Locate the cell with the specified text and output its [x, y] center coordinate. 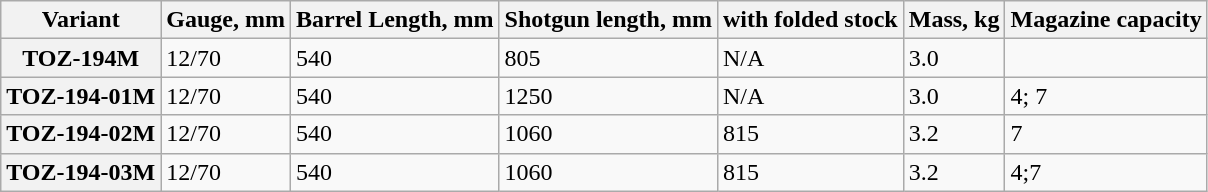
Barrel Length, mm [394, 20]
1250 [608, 96]
TOZ-194-02M [81, 134]
TOZ-194-03M [81, 172]
805 [608, 58]
Variant [81, 20]
Magazine capacity [1106, 20]
4;7 [1106, 172]
with folded stock [810, 20]
4; 7 [1106, 96]
TOZ-194M [81, 58]
7 [1106, 134]
Mass, kg [954, 20]
Shotgun length, mm [608, 20]
TOZ-194-01M [81, 96]
Gauge, mm [226, 20]
